Return [X, Y] of the center of cell containing provided text 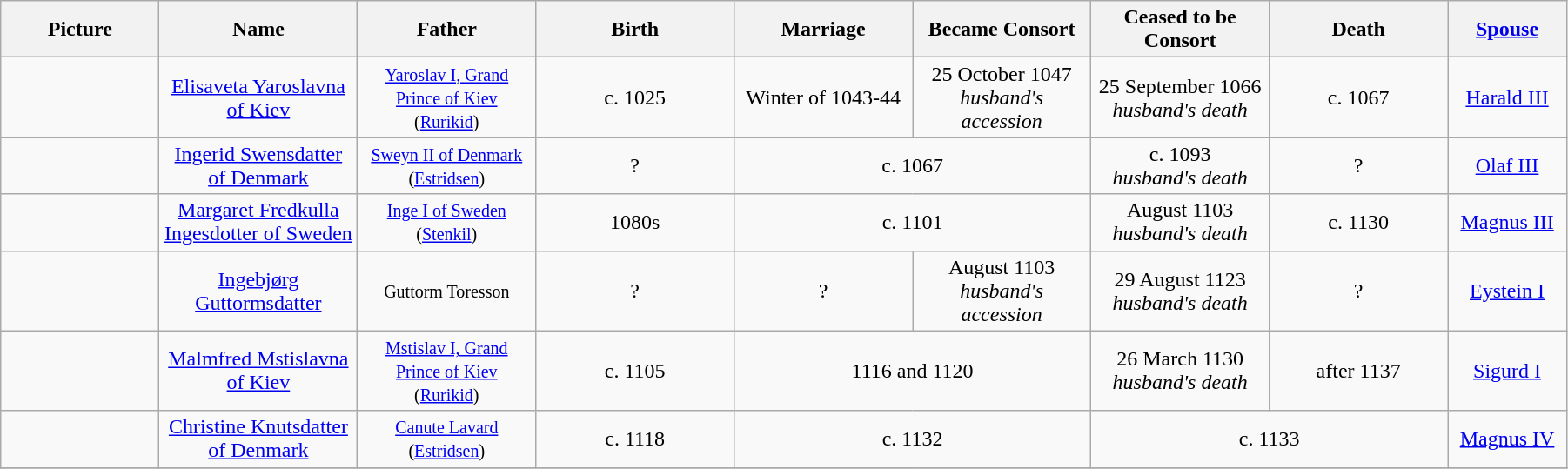
Marriage [823, 30]
25 October 1047husband's accession [1002, 97]
August 1103husband's death [1180, 223]
Birth [635, 30]
Father [447, 30]
Spouse [1507, 30]
25 September 1066husband's death [1180, 97]
Guttorm Toresson [447, 291]
26 March 1130husband's death [1180, 371]
Christine Knutsdatter of Denmark [258, 439]
Winter of 1043-44 [823, 97]
August 1103husband's accession [1002, 291]
Olaf III [1507, 165]
c. 1093husband's death [1180, 165]
Magnus III [1507, 223]
c. 1133 [1270, 439]
Became Consort [1002, 30]
Name [258, 30]
Elisaveta Yaroslavna of Kiev [258, 97]
c. 1101 [913, 223]
Inge I of Sweden(Stenkil) [447, 223]
Ceased to be Consort [1180, 30]
Magnus IV [1507, 439]
Canute Lavard(Estridsen) [447, 439]
Ingerid Swensdatter of Denmark [258, 165]
Eystein I [1507, 291]
c. 1132 [913, 439]
c. 1130 [1359, 223]
c. 1118 [635, 439]
Mstislav I, Grand Prince of Kiev(Rurikid) [447, 371]
Harald III [1507, 97]
1080s [635, 223]
Ingebjørg Guttormsdatter [258, 291]
1116 and 1120 [913, 371]
Yaroslav I, Grand Prince of Kiev(Rurikid) [447, 97]
c. 1105 [635, 371]
c. 1025 [635, 97]
Death [1359, 30]
Picture [80, 30]
Malmfred Mstislavna of Kiev [258, 371]
Margaret Fredkulla Ingesdotter of Sweden [258, 223]
Sweyn II of Denmark(Estridsen) [447, 165]
Sigurd I [1507, 371]
after 1137 [1359, 371]
29 August 1123husband's death [1180, 291]
